Return [X, Y] of the center of cell containing provided text 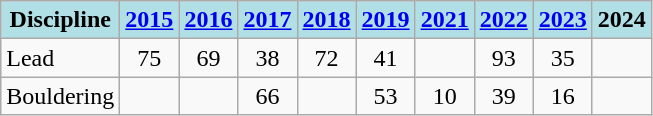
10 [444, 96]
41 [386, 58]
93 [504, 58]
16 [562, 96]
2017 [268, 20]
69 [208, 58]
72 [326, 58]
Lead [60, 58]
38 [268, 58]
2021 [444, 20]
2018 [326, 20]
2024 [622, 20]
Bouldering [60, 96]
2022 [504, 20]
35 [562, 58]
75 [150, 58]
39 [504, 96]
53 [386, 96]
2016 [208, 20]
2019 [386, 20]
66 [268, 96]
Discipline [60, 20]
2015 [150, 20]
2023 [562, 20]
